For the text-containing cell, return its midpoint in (X, Y) coordinate format. 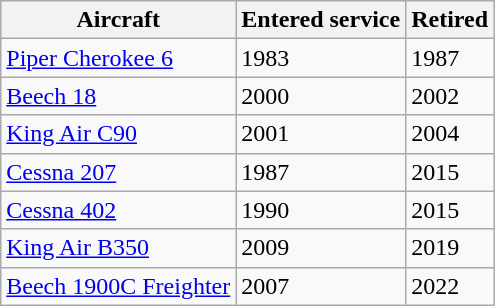
Beech 18 (118, 96)
Cessna 207 (118, 172)
Beech 1900C Freighter (118, 286)
2022 (450, 286)
2004 (450, 134)
1983 (321, 58)
2001 (321, 134)
Entered service (321, 20)
Retired (450, 20)
1990 (321, 210)
2019 (450, 248)
King Air C90 (118, 134)
King Air B350 (118, 248)
2000 (321, 96)
2007 (321, 286)
2009 (321, 248)
2002 (450, 96)
Piper Cherokee 6 (118, 58)
Aircraft (118, 20)
Cessna 402 (118, 210)
